Pinpoint the cell where the given text exists, returning its (x, y) midpoint coordinate. 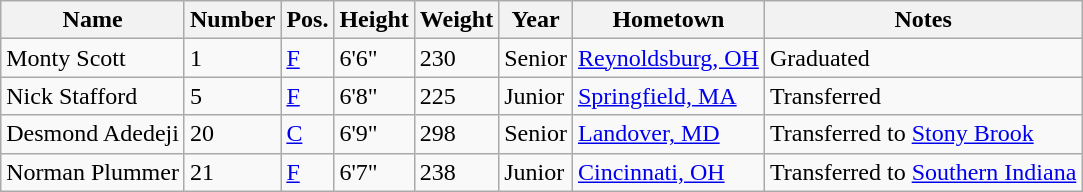
Nick Stafford (93, 96)
6'9" (374, 134)
Pos. (308, 20)
Name (93, 20)
5 (232, 96)
Notes (922, 20)
Year (536, 20)
Springfield, MA (668, 96)
Height (374, 20)
Transferred to Stony Brook (922, 134)
Transferred to Southern Indiana (922, 172)
Monty Scott (93, 58)
238 (456, 172)
298 (456, 134)
Landover, MD (668, 134)
20 (232, 134)
C (308, 134)
Desmond Adedeji (93, 134)
Hometown (668, 20)
1 (232, 58)
Reynoldsburg, OH (668, 58)
225 (456, 96)
Cincinnati, OH (668, 172)
Transferred (922, 96)
6'6" (374, 58)
Weight (456, 20)
6'8" (374, 96)
Graduated (922, 58)
Number (232, 20)
Norman Plummer (93, 172)
230 (456, 58)
21 (232, 172)
6'7" (374, 172)
